Detect which cell encompasses the target text, then output its [X, Y] center coordinate. 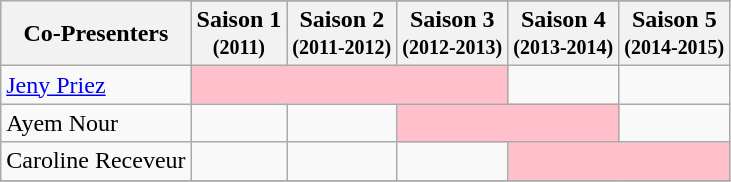
Saison 4(2013-2014) [564, 34]
Caroline Receveur [96, 161]
Saison 2(2011-2012) [342, 34]
Co-Presenters [96, 34]
Saison 5(2014-2015) [674, 34]
Jeny Priez [96, 85]
Saison 3(2012-2013) [452, 34]
Ayem Nour [96, 123]
Saison 1(2011) [239, 34]
